Find where the given text appears and provide that cell's center as (x, y) coordinate. 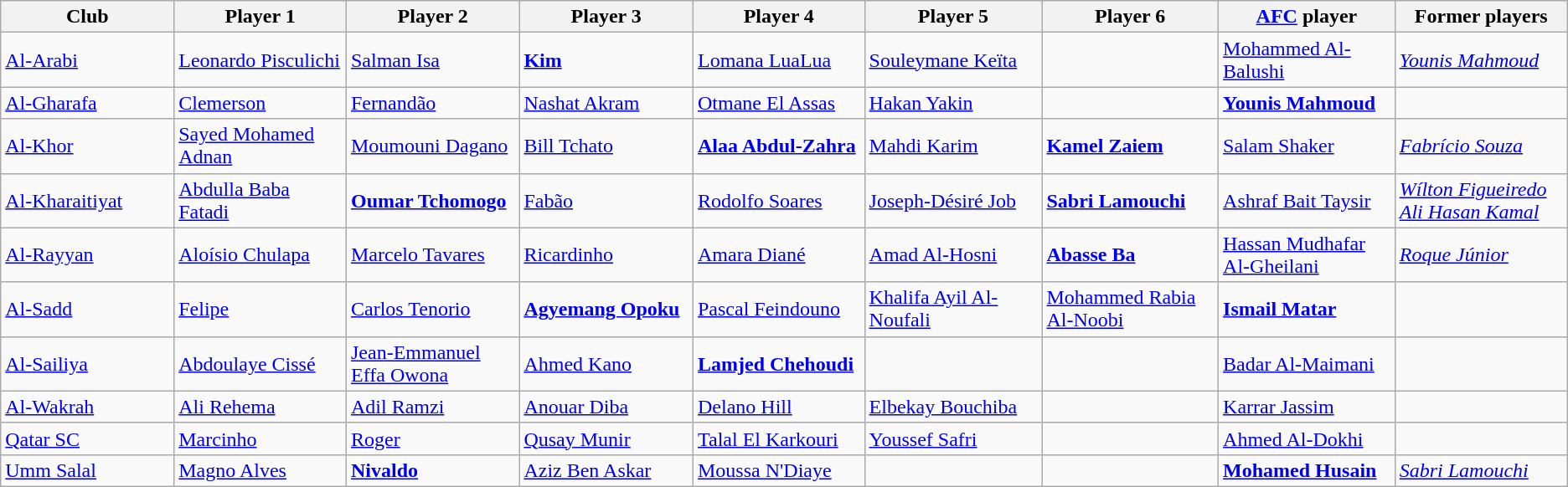
Amara Diané (779, 254)
Marcinho (260, 438)
Ahmed Kano (606, 363)
Player 5 (953, 17)
Delano Hill (779, 407)
Karrar Jassim (1307, 407)
Club (87, 17)
Aloísio Chulapa (260, 254)
AFC player (1307, 17)
Hakan Yakin (953, 103)
Nivaldo (432, 470)
Felipe (260, 310)
Joseph-Désiré Job (953, 201)
Qatar SC (87, 438)
Roque Júnior (1481, 254)
Player 2 (432, 17)
Elbekay Bouchiba (953, 407)
Badar Al-Maimani (1307, 363)
Player 3 (606, 17)
Kim (606, 60)
Umm Salal (87, 470)
Moumouni Dagano (432, 146)
Fabrício Souza (1481, 146)
Clemerson (260, 103)
Jean-Emmanuel Effa Owona (432, 363)
Moussa N'Diaye (779, 470)
Salman Isa (432, 60)
Adil Ramzi (432, 407)
Al-Sailiya (87, 363)
Al-Kharaitiyat (87, 201)
Mohammed Al-Balushi (1307, 60)
Hassan Mudhafar Al-Gheilani (1307, 254)
Player 6 (1131, 17)
Qusay Munir (606, 438)
Oumar Tchomogo (432, 201)
Former players (1481, 17)
Ali Rehema (260, 407)
Al-Khor (87, 146)
Aziz Ben Askar (606, 470)
Fernandão (432, 103)
Pascal Feindouno (779, 310)
Anouar Diba (606, 407)
Marcelo Tavares (432, 254)
Abasse Ba (1131, 254)
Mohamed Husain (1307, 470)
Souleymane Keïta (953, 60)
Abdoulaye Cissé (260, 363)
Youssef Safri (953, 438)
Lomana LuaLua (779, 60)
Sayed Mohamed Adnan (260, 146)
Ricardinho (606, 254)
Lamjed Chehoudi (779, 363)
Nashat Akram (606, 103)
Al-Arabi (87, 60)
Ismail Matar (1307, 310)
Talal El Karkouri (779, 438)
Agyemang Opoku (606, 310)
Carlos Tenorio (432, 310)
Ahmed Al-Dokhi (1307, 438)
Wílton Figueiredo Ali Hasan Kamal (1481, 201)
Rodolfo Soares (779, 201)
Bill Tchato (606, 146)
Mahdi Karim (953, 146)
Roger (432, 438)
Mohammed Rabia Al-Noobi (1131, 310)
Al-Gharafa (87, 103)
Khalifa Ayil Al-Noufali (953, 310)
Player 1 (260, 17)
Player 4 (779, 17)
Salam Shaker (1307, 146)
Otmane El Assas (779, 103)
Fabão (606, 201)
Ashraf Bait Taysir (1307, 201)
Magno Alves (260, 470)
Leonardo Pisculichi (260, 60)
Amad Al-Hosni (953, 254)
Kamel Zaiem (1131, 146)
Al-Wakrah (87, 407)
Al-Rayyan (87, 254)
Abdulla Baba Fatadi (260, 201)
Alaa Abdul-Zahra (779, 146)
Al-Sadd (87, 310)
